Return the (x, y) coordinate for the center point of the cell that contains the specified text.  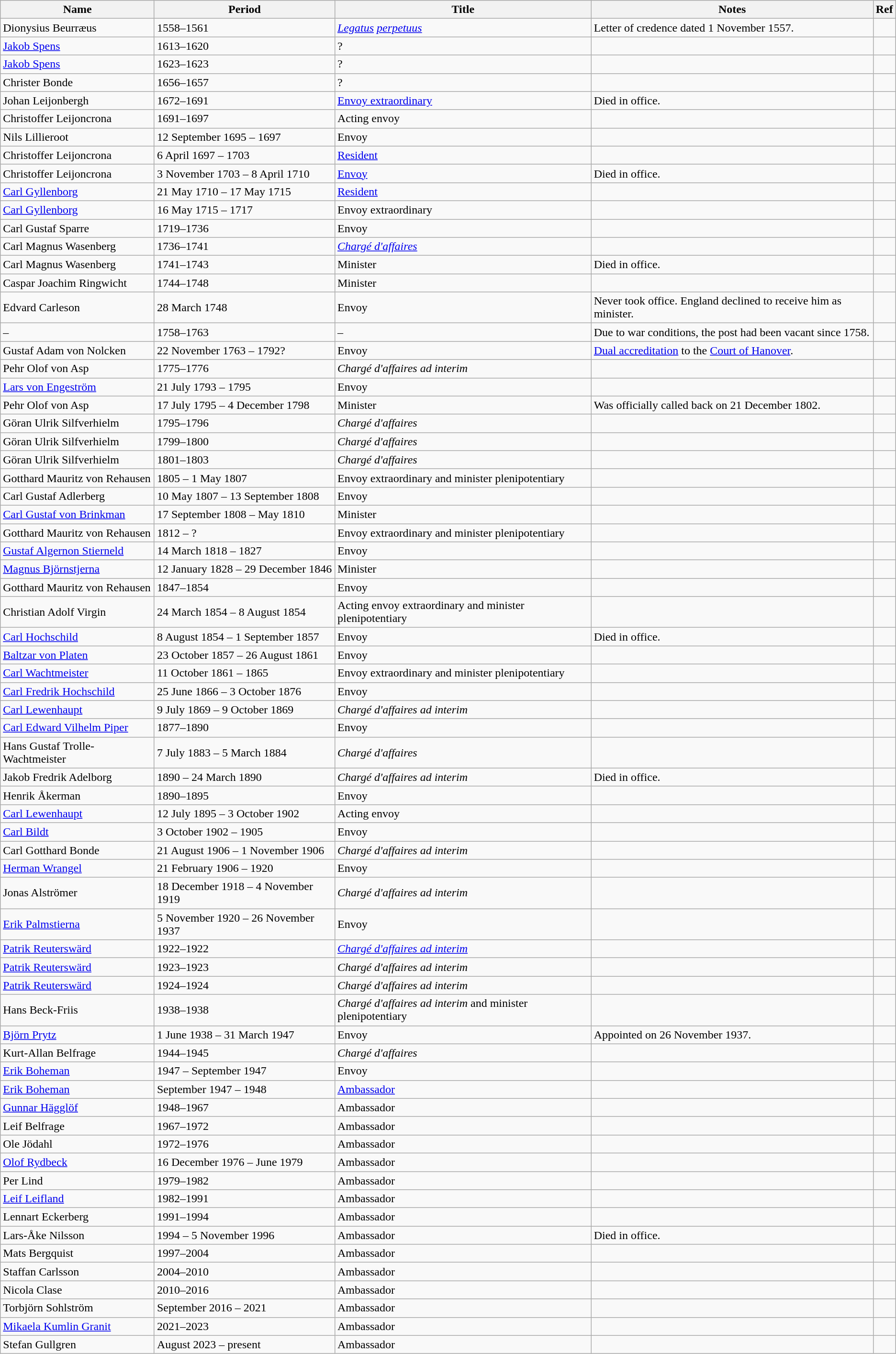
25 June 1866 – 3 October 1876 (244, 691)
16 May 1715 – 1717 (244, 210)
Gunnar Hägglöf (78, 1107)
September 1947 – 1948 (244, 1089)
1890 – 24 March 1890 (244, 777)
7 July 1883 – 5 March 1884 (244, 753)
1656–1657 (244, 82)
21 July 1793 – 1795 (244, 387)
Was officially called back on 21 December 1802. (732, 405)
Never took office. England declined to receive him as minister. (732, 307)
2021–2023 (244, 1326)
Johan Leijonbergh (78, 101)
Nicola Clase (78, 1290)
1997–2004 (244, 1253)
Ole Jödahl (78, 1144)
6 April 1697 – 1703 (244, 155)
1801–1803 (244, 460)
23 October 1857 – 26 August 1861 (244, 655)
28 March 1748 (244, 307)
Period (244, 10)
1944–1945 (244, 1053)
Letter of credence dated 1 November 1557. (732, 28)
Christer Bonde (78, 82)
Staffan Carlsson (78, 1272)
Christian Adolf Virgin (78, 612)
Edvard Carleson (78, 307)
Leif Leifland (78, 1199)
5 November 1920 – 26 November 1937 (244, 924)
2004–2010 (244, 1272)
1972–1976 (244, 1144)
Magnus Björnstjerna (78, 569)
Acting envoy extraordinary and minister plenipotentiary (463, 612)
September 2016 – 2021 (244, 1308)
Carl Bildt (78, 832)
Notes (732, 10)
Gustaf Adam von Nolcken (78, 350)
Jonas Alströmer (78, 893)
1672–1691 (244, 101)
Carl Hochschild (78, 637)
Lars von Engeström (78, 387)
1741–1743 (244, 265)
1922–1922 (244, 949)
Stefan Gullgren (78, 1344)
1744–1748 (244, 283)
Herman Wrangel (78, 869)
Carl Gustaf Adlerberg (78, 496)
1923–1923 (244, 967)
Hans Beck-Friis (78, 1010)
Name (78, 10)
1890–1895 (244, 795)
Title (463, 10)
Lennart Eckerberg (78, 1217)
Henrik Åkerman (78, 795)
1948–1967 (244, 1107)
Mikaela Kumlin Granit (78, 1326)
17 July 1795 – 4 December 1798 (244, 405)
1558–1561 (244, 28)
Carl Gustaf Sparre (78, 228)
16 December 1976 – June 1979 (244, 1162)
12 January 1828 – 29 December 1846 (244, 569)
3 November 1703 – 8 April 1710 (244, 173)
21 February 1906 – 1920 (244, 869)
Kurt-Allan Belfrage (78, 1053)
Ref (885, 10)
Hans Gustaf Trolle-Wachtmeister (78, 753)
1847–1854 (244, 587)
1691–1697 (244, 119)
1982–1991 (244, 1199)
1991–1994 (244, 1217)
2010–2016 (244, 1290)
21 August 1906 – 1 November 1906 (244, 850)
8 August 1854 – 1 September 1857 (244, 637)
Due to war conditions, the post had been vacant since 1758. (732, 332)
Björn Prytz (78, 1035)
Appointed on 26 November 1937. (732, 1035)
1799–1800 (244, 441)
24 March 1854 – 8 August 1854 (244, 612)
1795–1796 (244, 423)
1623–1623 (244, 64)
Mats Bergquist (78, 1253)
Dionysius Beurræus (78, 28)
1994 – 5 November 1996 (244, 1235)
1947 – September 1947 (244, 1071)
1805 – 1 May 1807 (244, 478)
1758–1763 (244, 332)
10 May 1807 – 13 September 1808 (244, 496)
1775–1776 (244, 369)
1812 – ? (244, 533)
Carl Fredrik Hochschild (78, 691)
12 September 1695 – 1697 (244, 137)
Erik Palmstierna (78, 924)
14 March 1818 – 1827 (244, 551)
Carl Wachtmeister (78, 673)
Carl Edward Vilhelm Piper (78, 728)
Chargé d'affaires ad interim and minister plenipotentiary (463, 1010)
Torbjörn Sohlström (78, 1308)
1 June 1938 – 31 March 1947 (244, 1035)
1924–1924 (244, 985)
Carl Gustaf von Brinkman (78, 514)
1938–1938 (244, 1010)
1736–1741 (244, 247)
1719–1736 (244, 228)
Jakob Fredrik Adelborg (78, 777)
Per Lind (78, 1180)
Dual accreditation to the Court of Hanover. (732, 350)
Lars-Åke Nilsson (78, 1235)
August 2023 – present (244, 1344)
Leif Belfrage (78, 1126)
9 July 1869 – 9 October 1869 (244, 710)
Nils Lillieroot (78, 137)
3 October 1902 – 1905 (244, 832)
Gustaf Algernon Stierneld (78, 551)
11 October 1861 – 1865 (244, 673)
Legatus perpetuus (463, 28)
22 November 1763 – 1792? (244, 350)
1967–1972 (244, 1126)
1877–1890 (244, 728)
1613–1620 (244, 46)
Carl Gotthard Bonde (78, 850)
Baltzar von Platen (78, 655)
17 September 1808 – May 1810 (244, 514)
Olof Rydbeck (78, 1162)
1979–1982 (244, 1180)
18 December 1918 – 4 November 1919 (244, 893)
21 May 1710 – 17 May 1715 (244, 192)
Caspar Joachim Ringwicht (78, 283)
12 July 1895 – 3 October 1902 (244, 813)
